Pinpoint the cell where the given text exists, returning its [X, Y] midpoint coordinate. 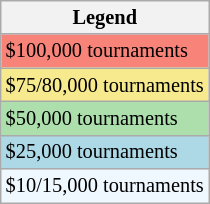
$75/80,000 tournaments [105, 85]
$10/15,000 tournaments [105, 186]
$50,000 tournaments [105, 118]
$25,000 tournaments [105, 152]
$100,000 tournaments [105, 51]
Legend [105, 17]
